Scan for the cell matching the given text and deliver its [x, y] coordinate at center. 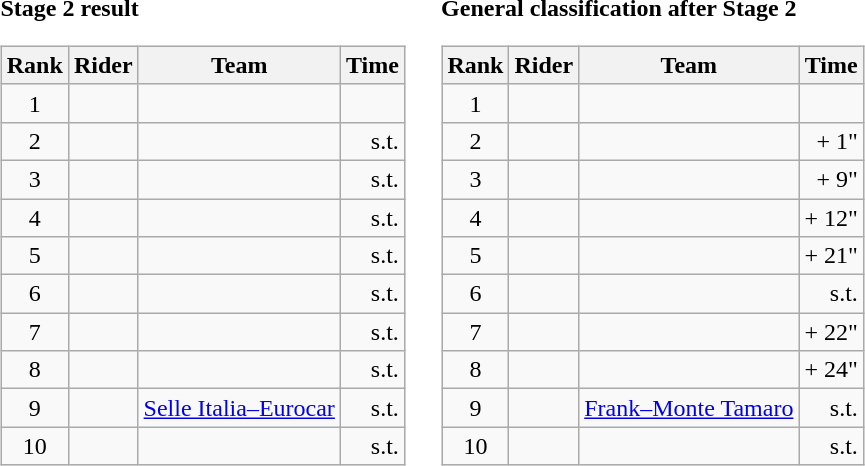
Selle Italia–Eurocar [239, 408]
+ 22" [831, 332]
+ 24" [831, 370]
+ 9" [831, 179]
+ 1" [831, 141]
+ 12" [831, 217]
+ 21" [831, 256]
Frank–Monte Tamaro [689, 408]
